Provide the (X, Y) coordinate of the cell's center where the given text is located.  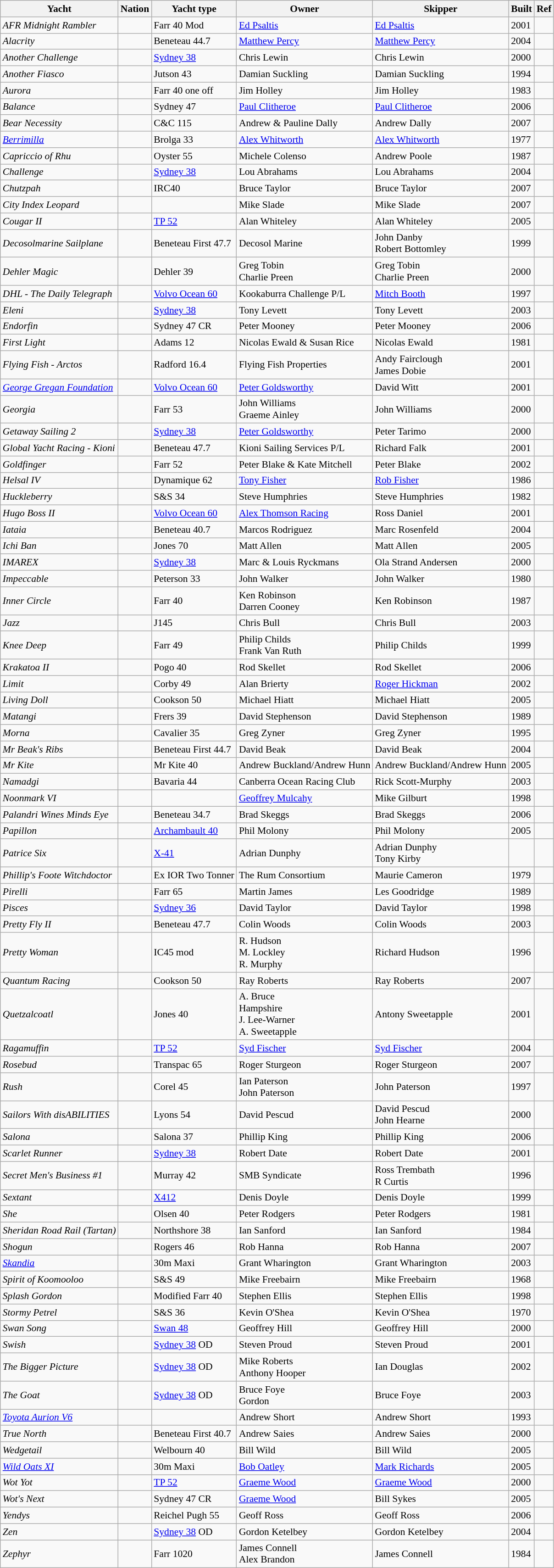
Les Goodridge (441, 892)
1993 (521, 1417)
Bill Sykes (441, 1499)
David Witt (441, 387)
Modified Farr 40 (194, 1296)
X-41 (194, 854)
Built (521, 9)
1995 (521, 733)
Inner Circle (60, 601)
Sheridan Road Rail (Tartan) (60, 1231)
Yendys (60, 1516)
Mr Kite (60, 765)
Oyster 55 (194, 156)
Eleni (60, 310)
Ichi Ban (60, 546)
Ross Daniel (441, 513)
A. BruceHampshireJ. Lee-WarnerA. Sweetapple (305, 1014)
Tony Fisher (305, 480)
Andrew & Pauline Dally (305, 123)
Mr Kite 40 (194, 765)
Morna (60, 733)
True North (60, 1434)
Ex IOR Two Tonner (194, 876)
Palandri Wines Minds Eye (60, 815)
Roger Hickman (441, 684)
Mitch Booth (441, 294)
Georgia (60, 409)
Philip Childs (441, 645)
The Bigger Picture (60, 1367)
Secret Men's Business #1 (60, 1176)
John Paterson (441, 1087)
Pretty Fly II (60, 925)
Swan 48 (194, 1328)
John DanbyRobert Bottomley (441, 243)
Phillip's Foote Witchdoctor (60, 876)
Michele Colenso (305, 156)
1982 (521, 497)
Ian Douglas (441, 1367)
Bruce Foye (441, 1395)
Antony Sweetapple (441, 1014)
Quantum Racing (60, 981)
Swish (60, 1345)
Endorfin (60, 326)
Jones 70 (194, 546)
Sextant (60, 1198)
Pogo 40 (194, 668)
Peterson 33 (194, 579)
Huckleberry (60, 497)
Pisces (60, 908)
S&S 36 (194, 1312)
Matangi (60, 717)
Corel 45 (194, 1087)
Reichel Pugh 55 (194, 1516)
Wedgetail (60, 1450)
Noonmark VI (60, 798)
Jazz (60, 623)
Helsal IV (60, 480)
1983 (521, 90)
Quetzalcoatl (60, 1014)
1994 (521, 74)
Zen (60, 1532)
Hugo Boss II (60, 513)
Philip ChildsFrank Van Ruth (305, 645)
Adrian DunphyTony Kirby (441, 854)
Northshore 38 (194, 1231)
Chutzpah (60, 189)
Living Doll (60, 700)
Mike RobertsAnthony Hooper (305, 1367)
Knee Deep (60, 645)
Farr 53 (194, 409)
X412 (194, 1198)
Peter Tarimo (441, 432)
James ConnellAlex Brandon (305, 1554)
Farr 1020 (194, 1554)
Aurora (60, 90)
1977 (521, 140)
SMB Syndicate (305, 1176)
Farr 40 (194, 601)
Beneteau 34.7 (194, 815)
Marcos Rodriguez (305, 530)
Andrew Poole (441, 156)
Yacht (60, 9)
Wot's Next (60, 1499)
Murray 42 (194, 1176)
Splash Gordon (60, 1296)
Andy FaircloughJames Dobie (441, 365)
First Light (60, 343)
Frers 39 (194, 717)
Farr 40 one off (194, 90)
Kioni Sailing Services P/L (305, 448)
R. HudsonM. LockleyR. Murphy (305, 953)
Canberra Ocean Racing Club (305, 782)
Richard Falk (441, 448)
Ken RobinsonDarren Cooney (305, 601)
Beneteau First 40.7 (194, 1434)
Radford 16.4 (194, 365)
Ian PatersonJohn Paterson (305, 1087)
Balance (60, 107)
David Pescud (305, 1115)
John WilliamsGraeme Ainley (305, 409)
Rob Fisher (441, 480)
Limit (60, 684)
Farr 65 (194, 892)
Sydney 36 (194, 908)
Adams 12 (194, 343)
Richard Hudson (441, 953)
IRC40 (194, 189)
Salona 37 (194, 1137)
1970 (521, 1312)
Alex Thomson Racing (305, 513)
Jones 40 (194, 1014)
S&S 34 (194, 497)
Iataia (60, 530)
Pretty Woman (60, 953)
City Index Leopard (60, 205)
Alan Brierty (305, 684)
Another Fiasco (60, 74)
Shogun (60, 1247)
Pirelli (60, 892)
Mark Richards (441, 1467)
1980 (521, 579)
Bavaria 44 (194, 782)
Nation (135, 9)
Toyota Aurion V6 (60, 1417)
Ragamuffin (60, 1049)
DHL - The Daily Telegraph (60, 294)
Rick Scott-Murphy (441, 782)
Zephyr (60, 1554)
Dehler 39 (194, 272)
Peter Blake & Kate Mitchell (305, 464)
Marc & Louis Ryckmans (305, 563)
The Rum Consortium (305, 876)
Rosebud (60, 1065)
Ref (544, 9)
Bruce FoyeGordon (305, 1395)
Namadgi (60, 782)
Archambault 40 (194, 831)
Salona (60, 1137)
George Gregan Foundation (60, 387)
Ola Strand Andersen (441, 563)
Brolga 33 (194, 140)
Dehler Magic (60, 272)
Wild Oats XI (60, 1467)
Rush (60, 1087)
Geoffrey Mulcahy (305, 798)
Welbourn 40 (194, 1450)
Skipper (441, 9)
Martin James (305, 892)
Beneteau 40.7 (194, 530)
Goldfinger (60, 464)
Global Yacht Racing - Kioni (60, 448)
Dynamique 62 (194, 480)
Bear Necessity (60, 123)
Jutson 43 (194, 74)
IMAREX (60, 563)
Impeccable (60, 579)
J145 (194, 623)
Rogers 46 (194, 1247)
Another Challenge (60, 58)
AFR Midnight Rambler (60, 25)
Sailors With disABILITIES (60, 1115)
Corby 49 (194, 684)
Scarlet Runner (60, 1154)
Lyons 54 (194, 1115)
Ken Robinson (441, 601)
Bob Oatley (305, 1467)
Cavalier 35 (194, 733)
1979 (521, 876)
Transpac 65 (194, 1065)
Krakatoa II (60, 668)
Andrew Dally (441, 123)
Farr 52 (194, 464)
Peter Blake (441, 464)
Getaway Sailing 2 (60, 432)
Stormy Petrel (60, 1312)
Farr 40 Mod (194, 25)
Yacht type (194, 9)
Challenge (60, 172)
James Connell (441, 1554)
Adrian Dunphy (305, 854)
Decosolmarine Sailplane (60, 243)
C&C 115 (194, 123)
Farr 49 (194, 645)
1986 (521, 480)
Maurie Cameron (441, 876)
Mike Gilburt (441, 798)
Wot Yot (60, 1483)
She (60, 1214)
Sydney 47 (194, 107)
Capriccio of Rhu (60, 156)
John Williams (441, 409)
Nicolas Ewald (441, 343)
1968 (521, 1280)
Mr Beak's Ribs (60, 749)
Nicolas Ewald & Susan Rice (305, 343)
The Goat (60, 1395)
Marc Rosenfeld (441, 530)
Swan Song (60, 1328)
Papillon (60, 831)
Alacrity (60, 41)
Skandia (60, 1263)
Decosol Marine (305, 243)
David PescudJohn Hearne (441, 1115)
Ross TrembathR Curtis (441, 1176)
Patrice Six (60, 854)
Beneteau First 47.7 (194, 243)
Flying Fish Properties (305, 365)
Berrimilla (60, 140)
S&S 49 (194, 1280)
IC45 mod (194, 953)
Owner (305, 9)
Kookaburra Challenge P/L (305, 294)
Flying Fish - Arctos (60, 365)
Beneteau First 44.7 (194, 749)
Cougar II (60, 221)
Beneteau 44.7 (194, 41)
Olsen 40 (194, 1214)
Spirit of Koomooloo (60, 1280)
